Output the (X, Y) coordinate of the center of the cell containing the given text.  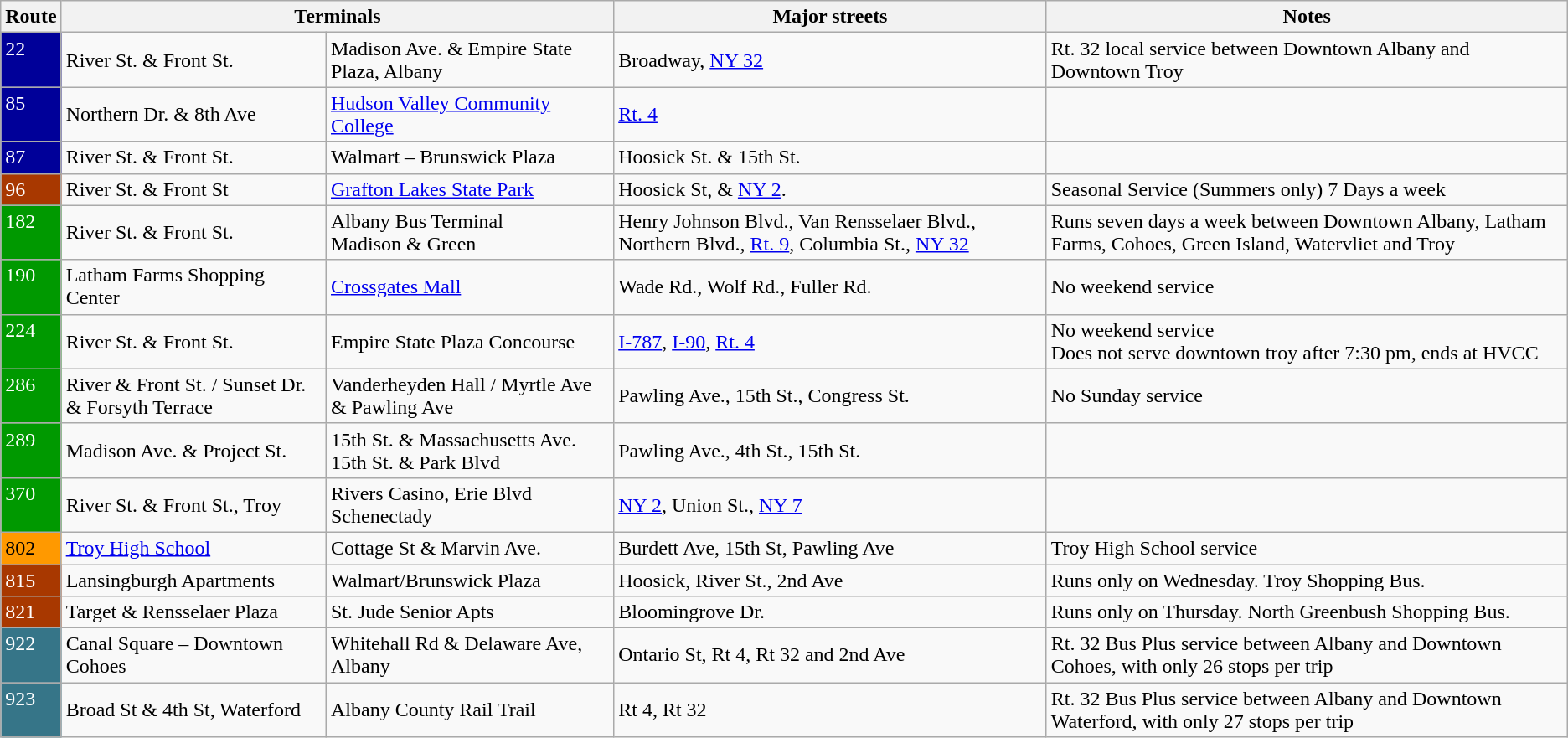
Wade Rd., Wolf Rd., Fuller Rd. (830, 286)
Runs only on Thursday. North Greenbush Shopping Bus. (1307, 612)
Rt. 32 Bus Plus service between Albany and Downtown Cohoes, with only 26 stops per trip (1307, 655)
Pawling Ave., 15th St., Congress St. (830, 395)
182 (31, 233)
922 (31, 655)
No Sunday service (1307, 395)
Hudson Valley Community College (469, 114)
Empire State Plaza Concourse (469, 342)
Seasonal Service (Summers only) 7 Days a week (1307, 189)
Broad St & 4th St, Waterford (193, 710)
Madison Ave. & Project St. (193, 451)
Major streets (830, 17)
No weekend serviceDoes not serve downtown troy after 7:30 pm, ends at HVCC (1307, 342)
Target & Rensselaer Plaza (193, 612)
370 (31, 504)
Vanderheyden Hall / Myrtle Ave & Pawling Ave (469, 395)
Northern Dr. & 8th Ave (193, 114)
815 (31, 581)
Rt. 32 Bus Plus service between Albany and Downtown Waterford, with only 27 stops per trip (1307, 710)
Notes (1307, 17)
96 (31, 189)
St. Jude Senior Apts (469, 612)
224 (31, 342)
Henry Johnson Blvd., Van Rensselaer Blvd., Northern Blvd., Rt. 9, Columbia St., NY 32 (830, 233)
Hoosick St, & NY 2. (830, 189)
Bloomingrove Dr. (830, 612)
I-787, I-90, Rt. 4 (830, 342)
85 (31, 114)
Grafton Lakes State Park (469, 189)
Runs only on Wednesday. Troy Shopping Bus. (1307, 581)
Crossgates Mall (469, 286)
Troy High School service (1307, 548)
Lansingburgh Apartments (193, 581)
Ontario St, Rt 4, Rt 32 and 2nd Ave (830, 655)
190 (31, 286)
Cottage St & Marvin Ave. (469, 548)
Terminals (338, 17)
Walmart/Brunswick Plaza (469, 581)
Rt 4, Rt 32 (830, 710)
Madison Ave. & Empire State Plaza, Albany (469, 60)
No weekend service (1307, 286)
Canal Square – Downtown Cohoes (193, 655)
Burdett Ave, 15th St, Pawling Ave (830, 548)
NY 2, Union St., NY 7 (830, 504)
Albany County Rail Trail (469, 710)
Troy High School (193, 548)
Rivers Casino, Erie Blvd Schenectady (469, 504)
Rt. 32 local service between Downtown Albany and Downtown Troy (1307, 60)
River St. & Front St., Troy (193, 504)
Runs seven days a week between Downtown Albany, Latham Farms, Cohoes, Green Island, Watervliet and Troy (1307, 233)
Hoosick St. & 15th St. (830, 157)
923 (31, 710)
87 (31, 157)
802 (31, 548)
Pawling Ave., 4th St., 15th St. (830, 451)
Walmart – Brunswick Plaza (469, 157)
Albany Bus TerminalMadison & Green (469, 233)
289 (31, 451)
Hoosick, River St., 2nd Ave (830, 581)
Whitehall Rd & Delaware Ave, Albany (469, 655)
22 (31, 60)
Rt. 4 (830, 114)
Broadway, NY 32 (830, 60)
River St. & Front St (193, 189)
286 (31, 395)
821 (31, 612)
River & Front St. / Sunset Dr. & Forsyth Terrace (193, 395)
15th St. & Massachusetts Ave.15th St. & Park Blvd (469, 451)
Route (31, 17)
Latham Farms Shopping Center (193, 286)
